Search for the cell housing the specified text and yield its [x, y] center coordinate. 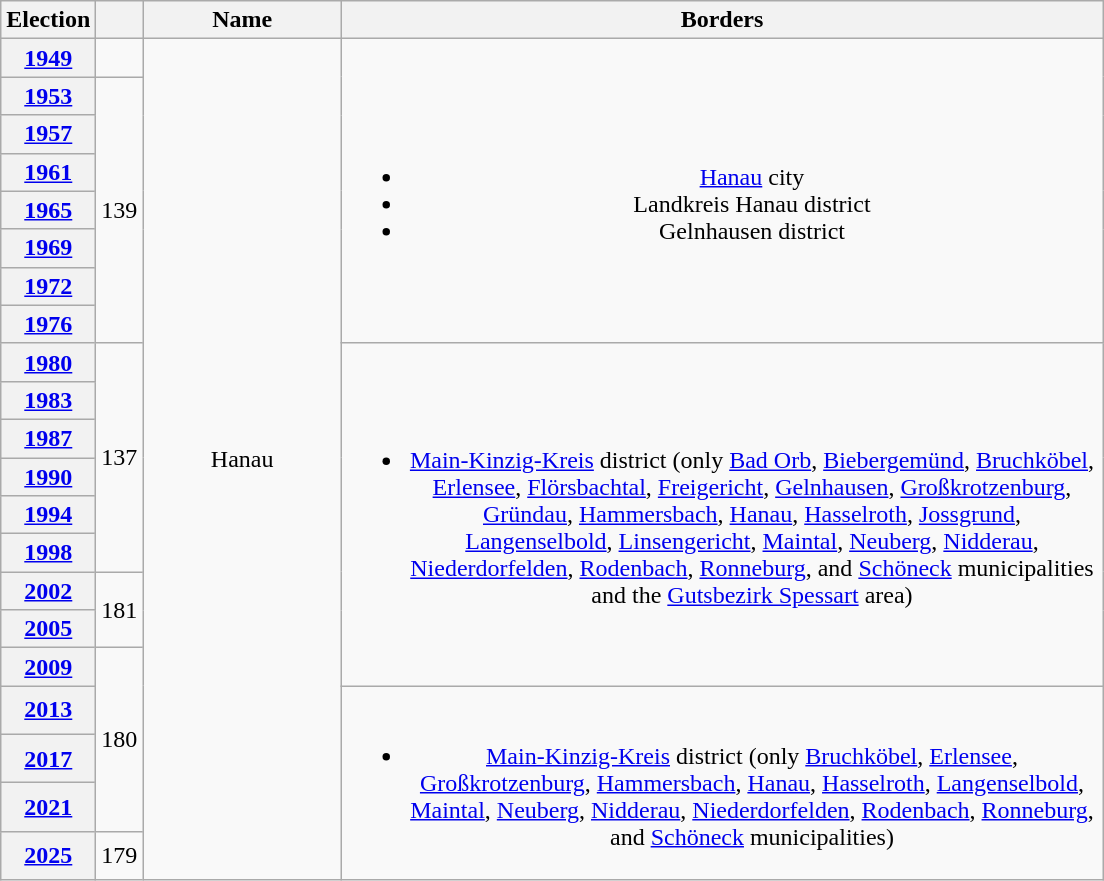
Hanau [242, 460]
181 [120, 610]
Hanau cityLandkreis Hanau districtGelnhausen district [722, 191]
1990 [48, 477]
Name [242, 20]
1983 [48, 400]
Borders [722, 20]
1949 [48, 58]
1994 [48, 515]
2017 [48, 758]
2021 [48, 808]
1998 [48, 553]
Election [48, 20]
1987 [48, 438]
1972 [48, 286]
1980 [48, 362]
139 [120, 210]
2002 [48, 591]
2013 [48, 710]
137 [120, 457]
1957 [48, 134]
1976 [48, 324]
1969 [48, 248]
2009 [48, 667]
2025 [48, 856]
179 [120, 856]
1965 [48, 210]
1953 [48, 96]
2005 [48, 629]
180 [120, 740]
1961 [48, 172]
